Identify which cell holds the provided text, then report its (x, y) central coordinate. 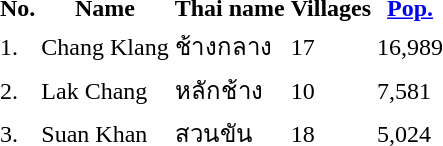
ช้างกลาง (230, 46)
Lak Chang (105, 90)
17 (330, 46)
หลักช้าง (230, 90)
Chang Klang (105, 46)
10 (330, 90)
